Scan for the cell matching the given text and deliver its (x, y) coordinate at center. 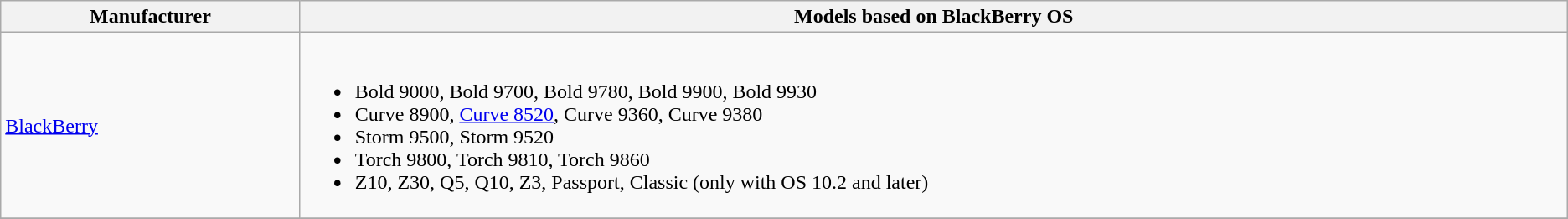
Models based on BlackBerry OS (933, 17)
BlackBerry (151, 126)
Manufacturer (151, 17)
